Output the (X, Y) coordinate of the center of the cell containing the given text.  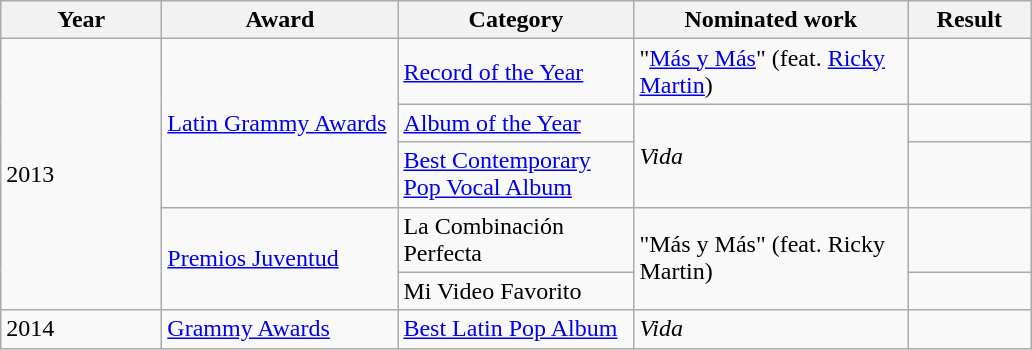
2013 (82, 174)
Premios Juventud (280, 258)
Category (516, 20)
Best Contemporary Pop Vocal Album (516, 174)
Result (970, 20)
Album of the Year (516, 123)
2014 (82, 329)
Nominated work (771, 20)
Mi Video Favorito (516, 291)
Best Latin Pop Album (516, 329)
Grammy Awards (280, 329)
Year (82, 20)
La Combinación Perfecta (516, 240)
Latin Grammy Awards (280, 123)
Award (280, 20)
Record of the Year (516, 72)
